Capture the cell that displays the provided text and extract its (x, y) central coordinate. 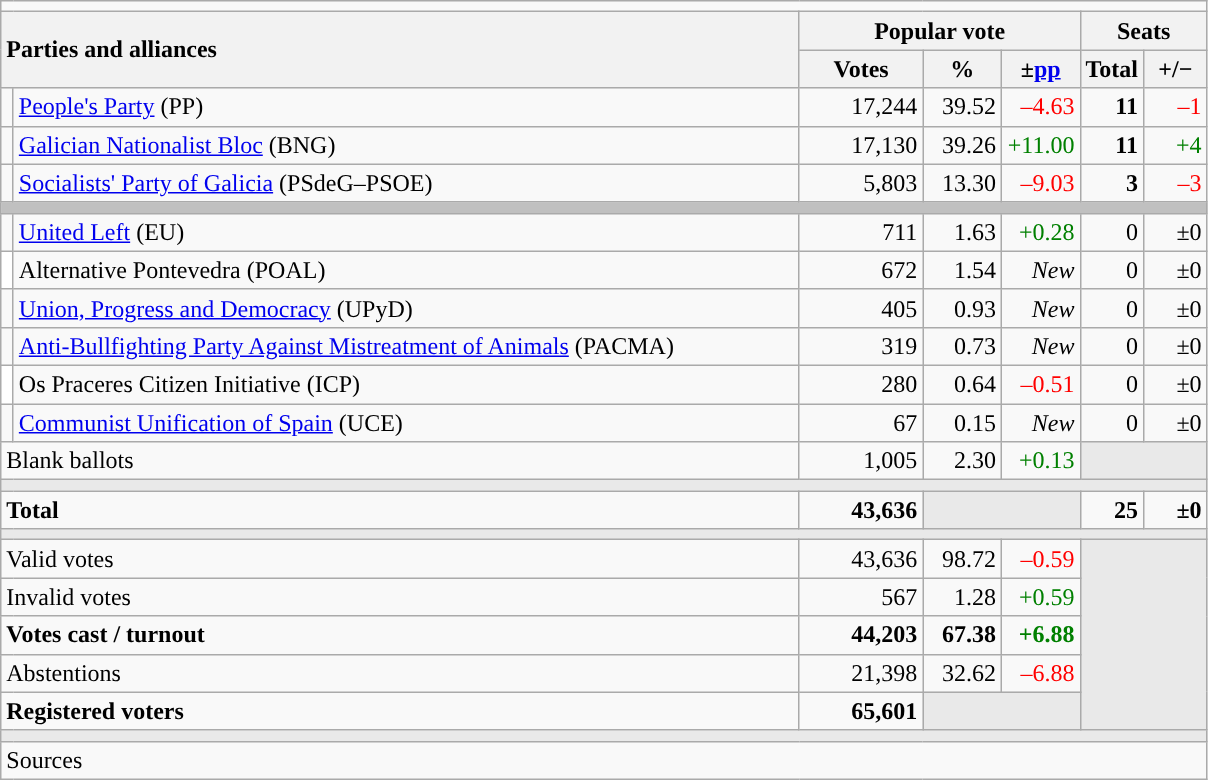
Popular vote (940, 31)
–6.88 (1040, 673)
13.30 (962, 183)
32.62 (962, 673)
–4.63 (1040, 107)
39.26 (962, 145)
% (962, 69)
Union, Progress and Democracy (UPyD) (406, 308)
0.93 (962, 308)
567 (861, 597)
1.28 (962, 597)
±pp (1040, 69)
+0.28 (1040, 232)
65,601 (861, 711)
1.63 (962, 232)
21,398 (861, 673)
0.64 (962, 384)
17,130 (861, 145)
2.30 (962, 461)
–9.03 (1040, 183)
+11.00 (1040, 145)
+0.13 (1040, 461)
–3 (1176, 183)
280 (861, 384)
0.15 (962, 423)
Sources (604, 760)
319 (861, 346)
711 (861, 232)
Socialists' Party of Galicia (PSdeG–PSOE) (406, 183)
25 (1112, 510)
Communist Unification of Spain (UCE) (406, 423)
–0.59 (1040, 559)
+4 (1176, 145)
Anti-Bullfighting Party Against Mistreatment of Animals (PACMA) (406, 346)
+0.59 (1040, 597)
Seats (1144, 31)
Blank ballots (400, 461)
Abstentions (400, 673)
67.38 (962, 635)
44,203 (861, 635)
98.72 (962, 559)
Invalid votes (400, 597)
67 (861, 423)
Alternative Pontevedra (POAL) (406, 270)
People's Party (PP) (406, 107)
–0.51 (1040, 384)
Os Praceres Citizen Initiative (ICP) (406, 384)
–1 (1176, 107)
39.52 (962, 107)
+/− (1176, 69)
3 (1112, 183)
672 (861, 270)
Registered voters (400, 711)
Parties and alliances (400, 50)
1,005 (861, 461)
Votes (861, 69)
Votes cast / turnout (400, 635)
405 (861, 308)
United Left (EU) (406, 232)
5,803 (861, 183)
Galician Nationalist Bloc (BNG) (406, 145)
+6.88 (1040, 635)
17,244 (861, 107)
0.73 (962, 346)
Valid votes (400, 559)
1.54 (962, 270)
